Capture the cell that displays the provided text and extract its [X, Y] central coordinate. 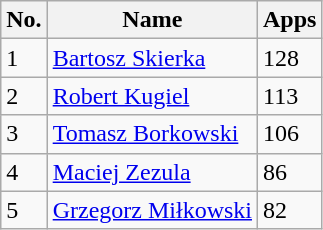
113 [290, 96]
128 [290, 58]
3 [24, 134]
82 [290, 210]
106 [290, 134]
Grzegorz Miłkowski [152, 210]
Tomasz Borkowski [152, 134]
Bartosz Skierka [152, 58]
Name [152, 20]
5 [24, 210]
Robert Kugiel [152, 96]
2 [24, 96]
1 [24, 58]
No. [24, 20]
4 [24, 172]
Maciej Zezula [152, 172]
Apps [290, 20]
86 [290, 172]
